Search for the cell housing the specified text and yield its [X, Y] center coordinate. 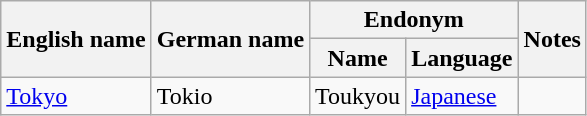
Endonym [414, 20]
English name [76, 39]
Name [358, 58]
German name [230, 39]
Language [462, 58]
Tokyo [76, 96]
Notes [552, 39]
Japanese [462, 96]
Toukyou [358, 96]
Tokio [230, 96]
